Return the [x, y] coordinate for the center point of the cell that contains the specified text.  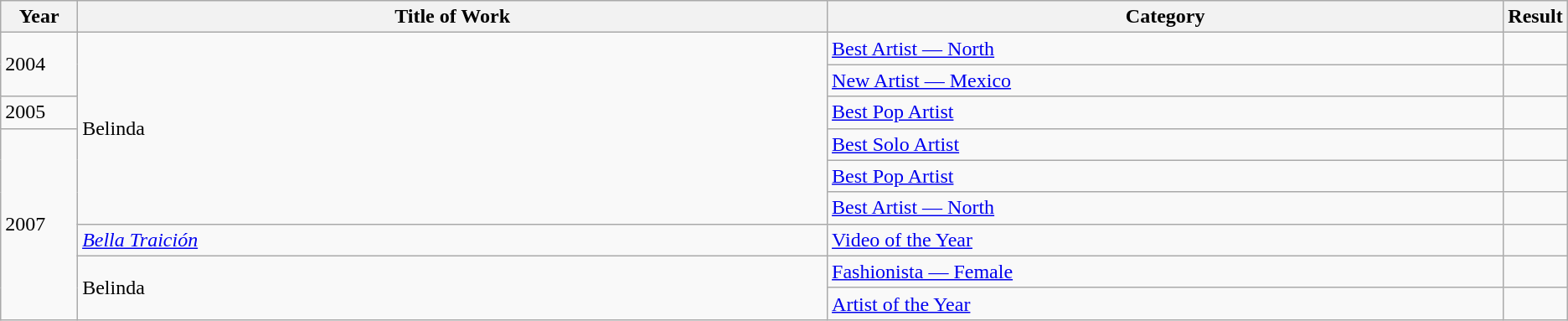
2005 [39, 112]
Video of the Year [1166, 240]
2007 [39, 224]
Result [1535, 17]
2004 [39, 65]
Artist of the Year [1166, 303]
Category [1166, 17]
Best Solo Artist [1166, 144]
New Artist — Mexico [1166, 80]
Fashionista — Female [1166, 272]
Title of Work [452, 17]
Year [39, 17]
Bella Traición [452, 240]
